Capture the cell that displays the provided text and extract its [X, Y] central coordinate. 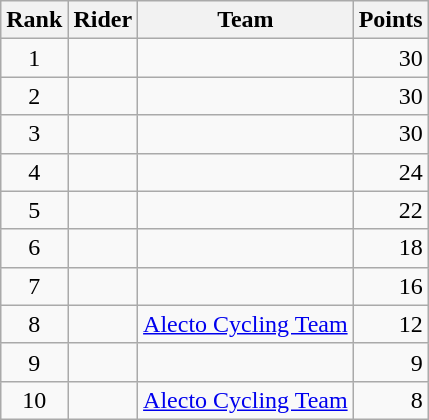
Team [246, 20]
4 [34, 172]
18 [390, 248]
7 [34, 286]
3 [34, 134]
16 [390, 286]
6 [34, 248]
5 [34, 210]
24 [390, 172]
1 [34, 58]
2 [34, 96]
Rank [34, 20]
Points [390, 20]
10 [34, 400]
Rider [103, 20]
12 [390, 324]
22 [390, 210]
